Locate the cell with the specified text and output its [x, y] center coordinate. 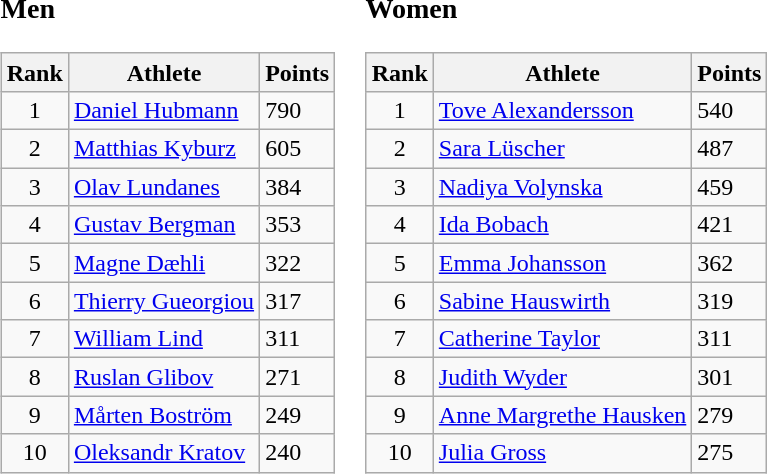
Judith Wyder [562, 377]
459 [730, 187]
317 [298, 301]
William Lind [164, 339]
Ida Bobach [562, 225]
Tove Alexandersson [562, 110]
353 [298, 225]
Thierry Gueorgiou [164, 301]
Catherine Taylor [562, 339]
Emma Johansson [562, 263]
Julia Gross [562, 453]
Ruslan Glibov [164, 377]
Sabine Hauswirth [562, 301]
Oleksandr Kratov [164, 453]
Nadiya Volynska [562, 187]
540 [730, 110]
279 [730, 415]
301 [730, 377]
271 [298, 377]
605 [298, 149]
790 [298, 110]
Anne Margrethe Hausken [562, 415]
Olav Lundanes [164, 187]
384 [298, 187]
Mårten Boström [164, 415]
Matthias Kyburz [164, 149]
487 [730, 149]
Sara Lüscher [562, 149]
249 [298, 415]
319 [730, 301]
Daniel Hubmann [164, 110]
Gustav Bergman [164, 225]
240 [298, 453]
Magne Dæhli [164, 263]
362 [730, 263]
322 [298, 263]
275 [730, 453]
421 [730, 225]
